Locate the cell with the specified text and output its [x, y] center coordinate. 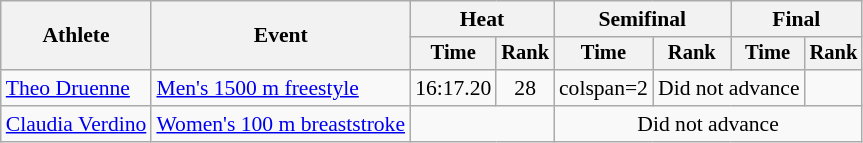
16:17.20 [453, 88]
Heat [482, 19]
Event [280, 36]
Final [797, 19]
Semifinal [642, 19]
Athlete [76, 36]
28 [525, 88]
Claudia Verdino [76, 124]
Women's 100 m breaststroke [280, 124]
Men's 1500 m freestyle [280, 88]
colspan=2 [604, 88]
Theo Druenne [76, 88]
